Return the (X, Y) coordinate for the center point of the cell that contains the specified text.  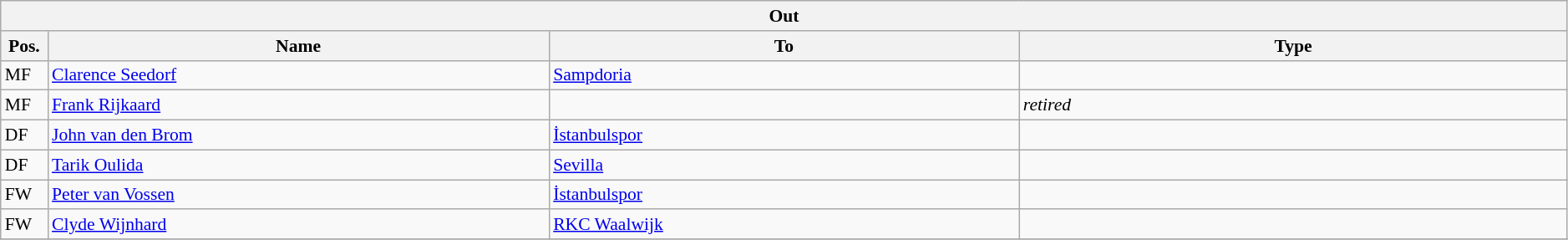
Sampdoria (784, 75)
RKC Waalwijk (784, 225)
Clarence Seedorf (298, 75)
Out (784, 16)
Peter van Vossen (298, 195)
Type (1293, 46)
To (784, 46)
Frank Rijkaard (298, 105)
John van den Brom (298, 135)
Tarik Oulida (298, 165)
Sevilla (784, 165)
Name (298, 46)
Pos. (24, 46)
retired (1293, 105)
Clyde Wijnhard (298, 225)
